Search for the cell housing the specified text and yield its [X, Y] center coordinate. 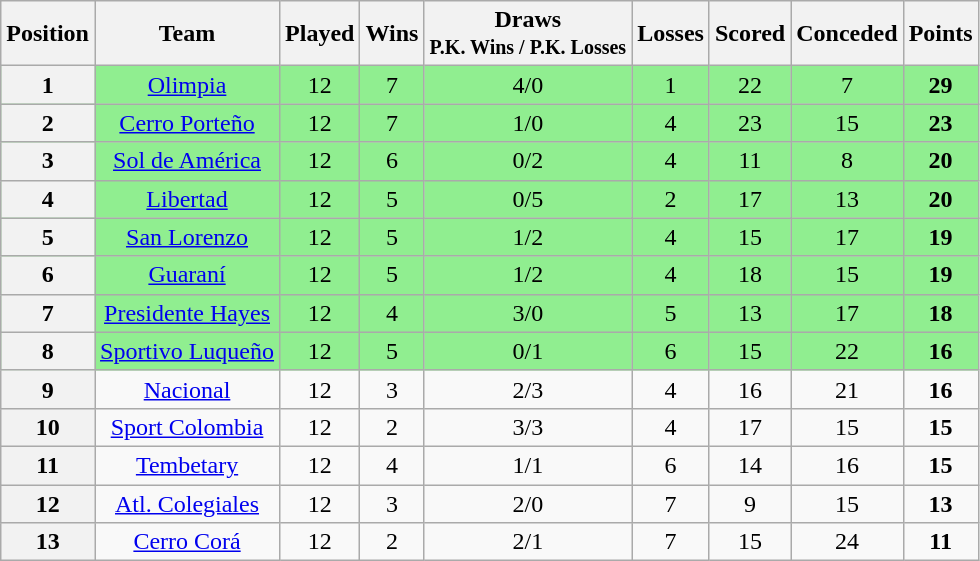
Atl. Colegiales [186, 503]
2/3 [528, 389]
1/1 [528, 465]
2/0 [528, 503]
3/0 [528, 313]
Wins [392, 34]
0/5 [528, 199]
29 [940, 85]
0/2 [528, 161]
3/3 [528, 427]
Points [940, 34]
Played [320, 34]
24 [847, 542]
4/0 [528, 85]
Scored [750, 34]
Tembetary [186, 465]
Team [186, 34]
1/0 [528, 123]
10 [48, 427]
14 [750, 465]
21 [847, 389]
Losses [671, 34]
San Lorenzo [186, 237]
0/1 [528, 351]
Libertad [186, 199]
Conceded [847, 34]
Position [48, 34]
Sport Colombia [186, 427]
Sportivo Luqueño [186, 351]
Nacional [186, 389]
DrawsP.K. Wins / P.K. Losses [528, 34]
Cerro Corá [186, 542]
Sol de América [186, 161]
Cerro Porteño [186, 123]
2/1 [528, 542]
Olimpia [186, 85]
Guaraní [186, 275]
Presidente Hayes [186, 313]
